Extract the [x, y] coordinate from the center of the cell holding the provided text.  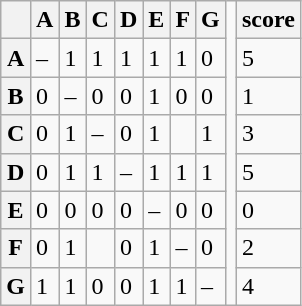
2 [268, 248]
score [268, 20]
3 [268, 134]
4 [268, 286]
